Find where the given text appears and provide that cell's center as (x, y) coordinate. 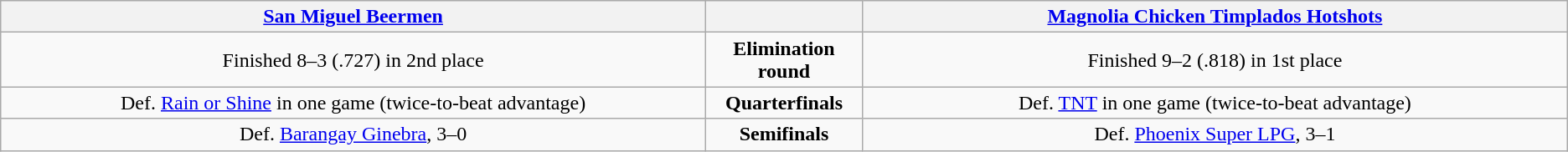
Def. Phoenix Super LPG, 3–1 (1215, 134)
Semifinals (784, 134)
Quarterfinals (784, 103)
San Miguel Beermen (353, 17)
Elimination round (784, 60)
Def. TNT in one game (twice-to-beat advantage) (1215, 103)
Finished 8–3 (.727) in 2nd place (353, 60)
Magnolia Chicken Timplados Hotshots (1215, 17)
Finished 9–2 (.818) in 1st place (1215, 60)
Def. Barangay Ginebra, 3–0 (353, 134)
Def. Rain or Shine in one game (twice-to-beat advantage) (353, 103)
